Search for the cell housing the specified text and yield its [X, Y] center coordinate. 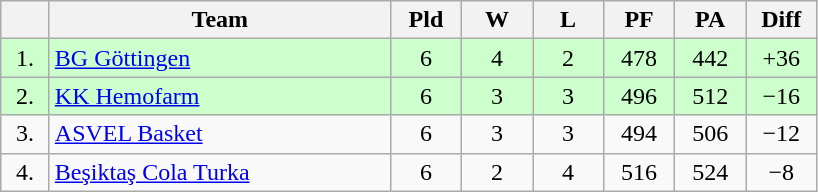
W [496, 20]
4. [26, 172]
−8 [782, 172]
442 [710, 58]
ASVEL Basket [220, 134]
−12 [782, 134]
Team [220, 20]
Beşiktaş Cola Turka [220, 172]
506 [710, 134]
PF [640, 20]
512 [710, 96]
BG Göttingen [220, 58]
524 [710, 172]
1. [26, 58]
L [568, 20]
PA [710, 20]
Diff [782, 20]
Pld [426, 20]
496 [640, 96]
KK Hemofarm [220, 96]
3. [26, 134]
2. [26, 96]
494 [640, 134]
516 [640, 172]
+36 [782, 58]
−16 [782, 96]
478 [640, 58]
